Return (X, Y) of the center of cell containing provided text 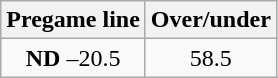
58.5 (210, 58)
ND –20.5 (74, 58)
Over/under (210, 20)
Pregame line (74, 20)
